Find where the given text appears and provide that cell's center as (x, y) coordinate. 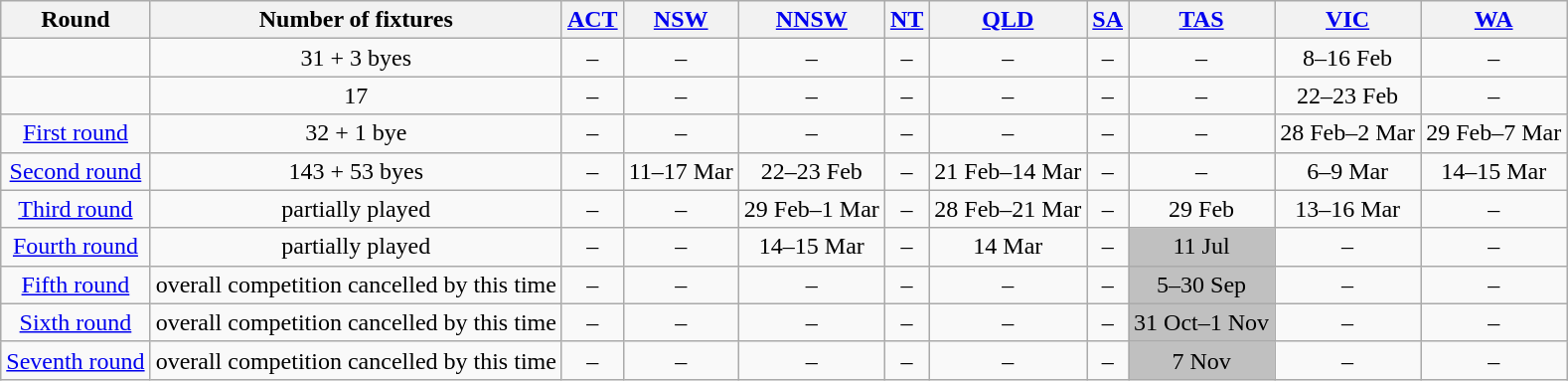
8–16 Feb (1347, 58)
29 Feb–1 Mar (811, 209)
Sixth round (76, 322)
TAS (1202, 20)
Second round (76, 171)
Fourth round (76, 247)
WA (1494, 20)
Seventh round (76, 360)
13–16 Mar (1347, 209)
First round (76, 133)
Third round (76, 209)
29 Feb (1202, 209)
28 Feb–2 Mar (1347, 133)
32 + 1 bye (356, 133)
VIC (1347, 20)
28 Feb–21 Mar (1008, 209)
SA (1108, 20)
11 Jul (1202, 247)
7 Nov (1202, 360)
17 (356, 95)
Round (76, 20)
Number of fixtures (356, 20)
31 + 3 byes (356, 58)
QLD (1008, 20)
143 + 53 byes (356, 171)
5–30 Sep (1202, 285)
11–17 Mar (681, 171)
29 Feb–7 Mar (1494, 133)
Fifth round (76, 285)
14 Mar (1008, 247)
6–9 Mar (1347, 171)
NSW (681, 20)
31 Oct–1 Nov (1202, 322)
NNSW (811, 20)
ACT (592, 20)
NT (906, 20)
21 Feb–14 Mar (1008, 171)
